Capture the cell that displays the provided text and extract its [X, Y] central coordinate. 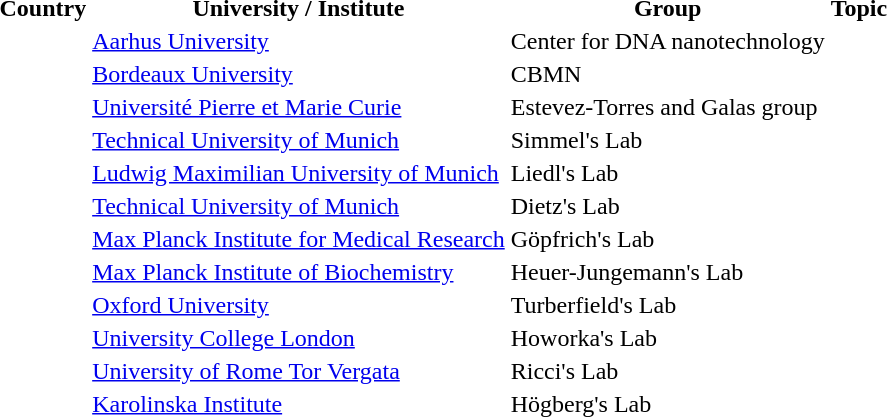
CBMN [668, 74]
Liedl's Lab [668, 173]
Max Planck Institute for Medical Research [299, 239]
Oxford University [299, 305]
Göpfrich's Lab [668, 239]
Estevez-Torres and Galas group [668, 107]
Dietz's Lab [668, 206]
Center for DNA nanotechnology [668, 41]
Université Pierre et Marie Curie [299, 107]
Turberfield's Lab [668, 305]
Howorka's Lab [668, 338]
Ricci's Lab [668, 371]
University College London [299, 338]
Simmel's Lab [668, 140]
University of Rome Tor Vergata [299, 371]
Ludwig Maximilian University of Munich [299, 173]
Bordeaux University [299, 74]
Aarhus University [299, 41]
Max Planck Institute of Biochemistry [299, 272]
Heuer-Jungemann's Lab [668, 272]
